Pinpoint the cell where the given text exists, returning its [X, Y] midpoint coordinate. 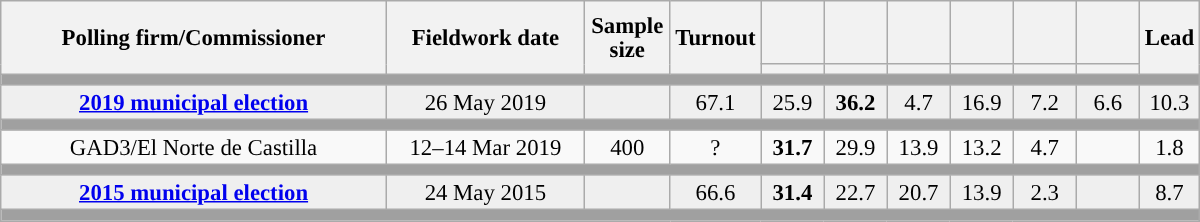
13.2 [982, 148]
66.6 [716, 194]
6.6 [1108, 102]
29.9 [856, 148]
25.9 [792, 102]
12–14 Mar 2019 [485, 148]
16.9 [982, 102]
400 [627, 148]
2015 municipal election [194, 194]
? [716, 148]
31.7 [792, 148]
36.2 [856, 102]
Turnout [716, 38]
8.7 [1169, 194]
31.4 [792, 194]
2019 municipal election [194, 102]
22.7 [856, 194]
26 May 2019 [485, 102]
20.7 [918, 194]
GAD3/El Norte de Castilla [194, 148]
1.8 [1169, 148]
Fieldwork date [485, 38]
24 May 2015 [485, 194]
67.1 [716, 102]
2.3 [1044, 194]
7.2 [1044, 102]
Polling firm/Commissioner [194, 38]
Sample size [627, 38]
Lead [1169, 38]
10.3 [1169, 102]
